Return [x, y] of the center of cell containing provided text 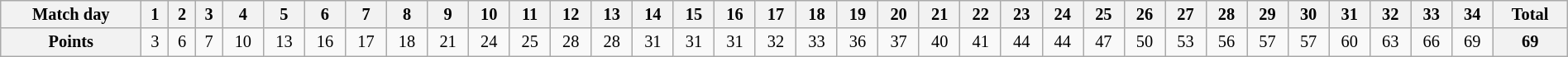
22 [981, 14]
53 [1186, 42]
50 [1145, 42]
5 [284, 14]
29 [1268, 14]
41 [981, 42]
66 [1432, 42]
8 [407, 14]
19 [858, 14]
9 [448, 14]
Match day [71, 14]
30 [1308, 14]
40 [939, 42]
12 [571, 14]
23 [1021, 14]
47 [1104, 42]
15 [694, 14]
36 [858, 42]
34 [1472, 14]
1 [155, 14]
26 [1145, 14]
11 [530, 14]
60 [1350, 42]
Points [71, 42]
2 [182, 14]
56 [1226, 42]
Total [1530, 14]
4 [243, 14]
63 [1390, 42]
14 [653, 14]
27 [1186, 14]
20 [899, 14]
37 [899, 42]
